Return [x, y] of the center of cell containing provided text 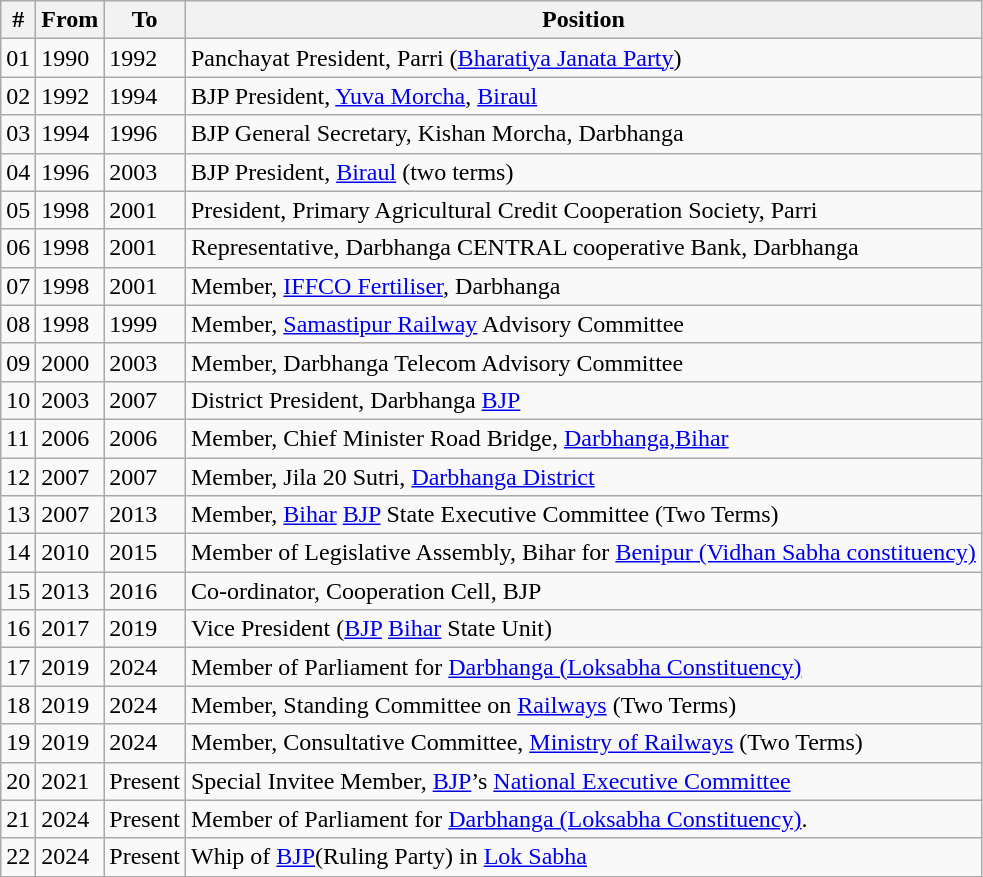
2015 [145, 553]
Member, Chief Minister Road Bridge, Darbhanga,Bihar [583, 438]
District President, Darbhanga BJP [583, 400]
07 [18, 286]
09 [18, 362]
# [18, 20]
2000 [70, 362]
Member of Legislative Assembly, Bihar for Benipur (Vidhan Sabha constituency) [583, 553]
Co-ordinator, Cooperation Cell, BJP [583, 591]
BJP General Secretary, Kishan Morcha, Darbhanga [583, 134]
Vice President (BJP Bihar State Unit) [583, 629]
Representative, Darbhanga CENTRAL cooperative Bank, Darbhanga [583, 248]
To [145, 20]
14 [18, 553]
21 [18, 819]
Member of Parliament for Darbhanga (Loksabha Constituency). [583, 819]
08 [18, 324]
2021 [70, 781]
1990 [70, 58]
Special Invitee Member, BJP’s National Executive Committee [583, 781]
22 [18, 857]
02 [18, 96]
Member, Bihar BJP State Executive Committee (Two Terms) [583, 515]
15 [18, 591]
13 [18, 515]
17 [18, 667]
Member, Darbhanga Telecom Advisory Committee [583, 362]
19 [18, 743]
Position [583, 20]
2017 [70, 629]
2016 [145, 591]
10 [18, 400]
Member, Consultative Committee, Ministry of Railways (Two Terms) [583, 743]
16 [18, 629]
03 [18, 134]
Whip of BJP(Ruling Party) in Lok Sabha [583, 857]
Panchayat President, Parri (Bharatiya Janata Party) [583, 58]
06 [18, 248]
Member, Jila 20 Sutri, Darbhanga District [583, 477]
BJP President, Biraul (two terms) [583, 172]
12 [18, 477]
Member, IFFCO Fertiliser, Darbhanga [583, 286]
Member, Samastipur Railway Advisory Committee [583, 324]
Member of Parliament for Darbhanga (Loksabha Constituency) [583, 667]
05 [18, 210]
11 [18, 438]
2010 [70, 553]
Member, Standing Committee on Railways (Two Terms) [583, 705]
President, Primary Agricultural Credit Cooperation Society, Parri [583, 210]
1999 [145, 324]
04 [18, 172]
BJP President, Yuva Morcha, Biraul [583, 96]
From [70, 20]
01 [18, 58]
18 [18, 705]
20 [18, 781]
